Return [X, Y] of the center of cell containing provided text 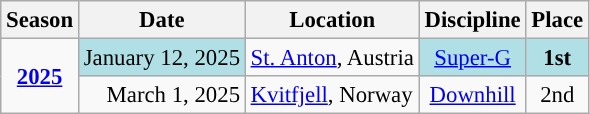
Discipline [472, 20]
Downhill [472, 95]
Location [332, 20]
March 1, 2025 [162, 95]
St. Anton, Austria [332, 58]
Super-G [472, 58]
Season [40, 20]
January 12, 2025 [162, 58]
1st [557, 58]
2025 [40, 76]
2nd [557, 95]
Kvitfjell, Norway [332, 95]
Date [162, 20]
Place [557, 20]
